Return the (x, y) coordinate for the center point of the cell that contains the specified text.  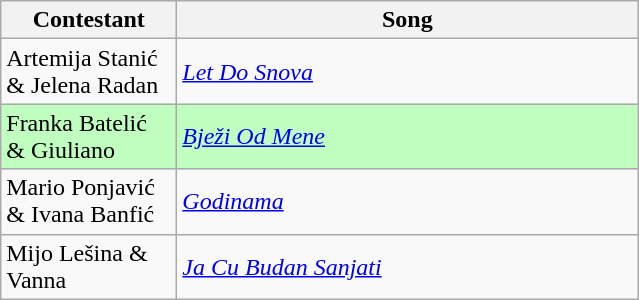
Artemija Stanić & Jelena Radan (89, 72)
Bježi Od Mene (408, 136)
Franka Batelić & Giuliano (89, 136)
Song (408, 20)
Mijo Lešina & Vanna (89, 266)
Ja Cu Budan Sanjati (408, 266)
Let Do Snova (408, 72)
Mario Ponjavić & Ivana Banfić (89, 202)
Contestant (89, 20)
Godinama (408, 202)
